Extract the [x, y] coordinate from the center of the cell holding the provided text.  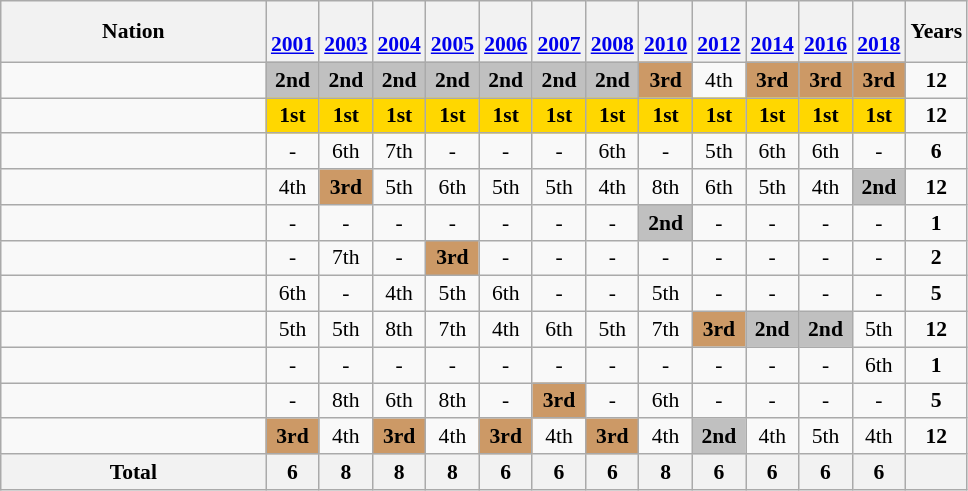
2 [936, 258]
2016 [826, 32]
Nation [134, 32]
2010 [666, 32]
2018 [878, 32]
2012 [718, 32]
2003 [346, 32]
2007 [558, 32]
2008 [612, 32]
2004 [398, 32]
Total [134, 472]
2006 [506, 32]
2001 [292, 32]
2014 [772, 32]
Years [936, 32]
2005 [452, 32]
